Pinpoint the cell where the given text exists, returning its (x, y) midpoint coordinate. 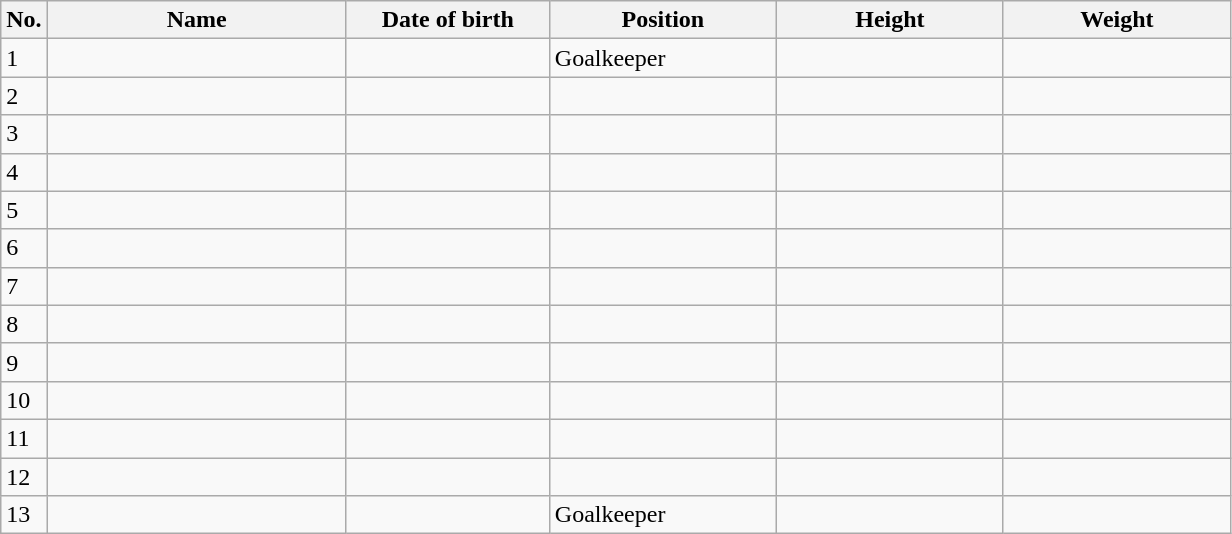
1 (24, 58)
6 (24, 248)
8 (24, 324)
3 (24, 134)
Date of birth (448, 20)
No. (24, 20)
Position (662, 20)
7 (24, 286)
13 (24, 515)
12 (24, 477)
11 (24, 438)
10 (24, 400)
2 (24, 96)
Name (196, 20)
4 (24, 172)
Height (890, 20)
9 (24, 362)
Weight (1116, 20)
5 (24, 210)
